Determine the [X, Y] coordinate at the center of the cell enclosing the given text.  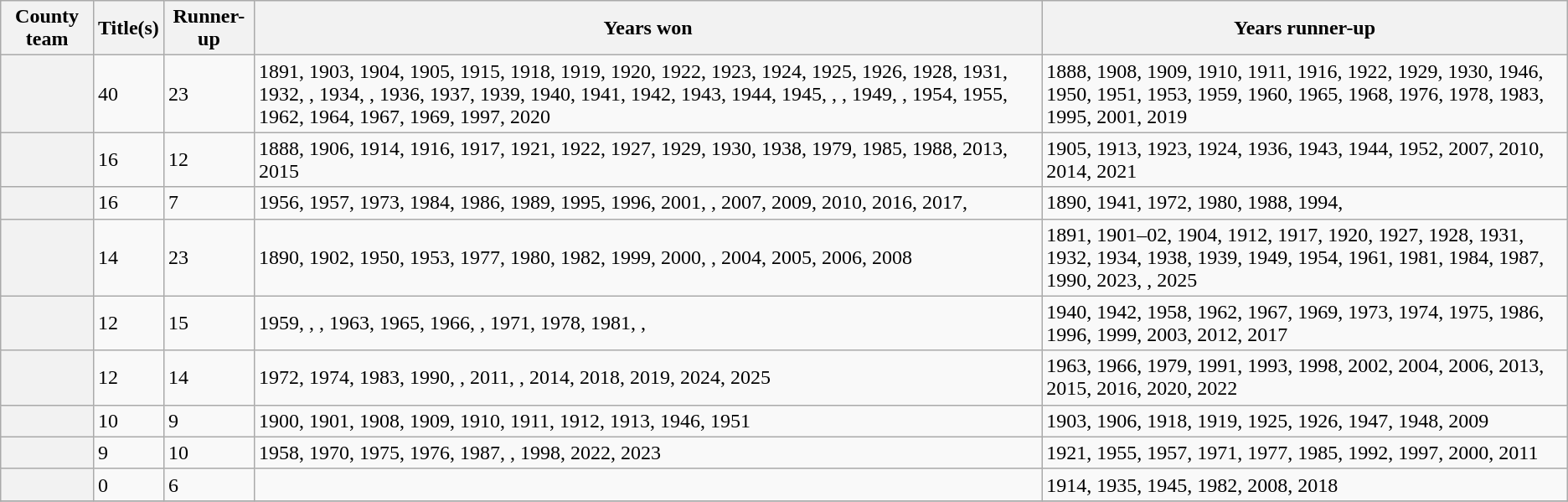
1888, 1906, 1914, 1916, 1917, 1921, 1922, 1927, 1929, 1930, 1938, 1979, 1985, 1988, 2013, 2015 [647, 159]
1905, 1913, 1923, 1924, 1936, 1943, 1944, 1952, 2007, 2010, 2014, 2021 [1305, 159]
15 [209, 323]
0 [128, 484]
6 [209, 484]
1956, 1957, 1973, 1984, 1986, 1989, 1995, 1996, 2001, , 2007, 2009, 2010, 2016, 2017, [647, 203]
1900, 1901, 1908, 1909, 1910, 1911, 1912, 1913, 1946, 1951 [647, 421]
Title(s) [128, 28]
1963, 1966, 1979, 1991, 1993, 1998, 2002, 2004, 2006, 2013, 2015, 2016, 2020, 2022 [1305, 377]
40 [128, 94]
1921, 1955, 1957, 1971, 1977, 1985, 1992, 1997, 2000, 2011 [1305, 453]
County team [47, 28]
1940, 1942, 1958, 1962, 1967, 1969, 1973, 1974, 1975, 1986, 1996, 1999, 2003, 2012, 2017 [1305, 323]
1890, 1902, 1950, 1953, 1977, 1980, 1982, 1999, 2000, , 2004, 2005, 2006, 2008 [647, 257]
1903, 1906, 1918, 1919, 1925, 1926, 1947, 1948, 2009 [1305, 421]
1891, 1901–02, 1904, 1912, 1917, 1920, 1927, 1928, 1931, 1932, 1934, 1938, 1939, 1949, 1954, 1961, 1981, 1984, 1987, 1990, 2023, , 2025 [1305, 257]
1888, 1908, 1909, 1910, 1911, 1916, 1922, 1929, 1930, 1946, 1950, 1951, 1953, 1959, 1960, 1965, 1968, 1976, 1978, 1983, 1995, 2001, 2019 [1305, 94]
1958, 1970, 1975, 1976, 1987, , 1998, 2022, 2023 [647, 453]
1890, 1941, 1972, 1980, 1988, 1994, [1305, 203]
Years runner-up [1305, 28]
Years won [647, 28]
7 [209, 203]
1972, 1974, 1983, 1990, , 2011, , 2014, 2018, 2019, 2024, 2025 [647, 377]
1914, 1935, 1945, 1982, 2008, 2018 [1305, 484]
1959, , , 1963, 1965, 1966, , 1971, 1978, 1981, , [647, 323]
Runner-up [209, 28]
